Detect which cell encompasses the target text, then output its [X, Y] center coordinate. 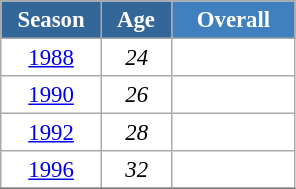
1988 [52, 58]
Season [52, 20]
1990 [52, 95]
28 [136, 133]
32 [136, 170]
Age [136, 20]
1996 [52, 170]
26 [136, 95]
24 [136, 58]
1992 [52, 133]
Overall [234, 20]
